Search for the cell housing the specified text and yield its (x, y) center coordinate. 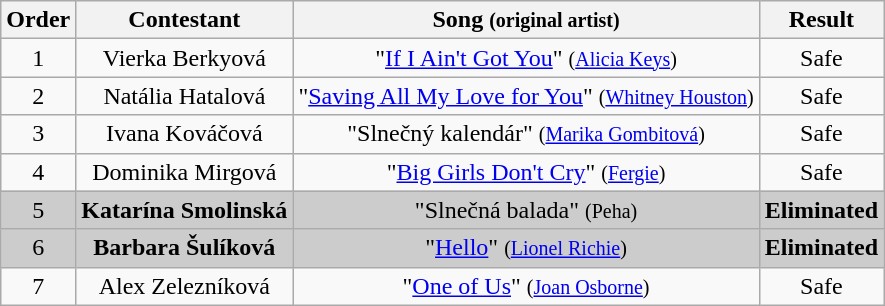
Song (original artist) (526, 20)
"Big Girls Don't Cry" (Fergie) (526, 172)
2 (38, 96)
5 (38, 210)
Vierka Berkyová (184, 58)
"Slnečná balada" (Peha) (526, 210)
"One of Us" (Joan Osborne) (526, 286)
Order (38, 20)
Ivana Kováčová (184, 134)
4 (38, 172)
7 (38, 286)
Katarína Smolinská (184, 210)
Alex Zelezníková (184, 286)
"Saving All My Love for You" (Whitney Houston) (526, 96)
Natália Hatalová (184, 96)
Dominika Mirgová (184, 172)
3 (38, 134)
1 (38, 58)
Result (821, 20)
"If I Ain't Got You" (Alicia Keys) (526, 58)
6 (38, 248)
Barbara Šulíková (184, 248)
"Hello" (Lionel Richie) (526, 248)
Contestant (184, 20)
"Slnečný kalendár" (Marika Gombitová) (526, 134)
